Output the (X, Y) coordinate of the center of the cell containing the given text.  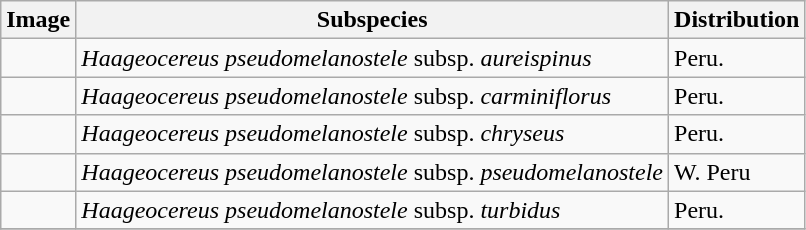
Subspecies (372, 20)
Image (38, 20)
Haageocereus pseudomelanostele subsp. carminiflorus (372, 96)
Haageocereus pseudomelanostele subsp. pseudomelanostele (372, 172)
Haageocereus pseudomelanostele subsp. chryseus (372, 134)
Distribution (737, 20)
Haageocereus pseudomelanostele subsp. turbidus (372, 210)
W. Peru (737, 172)
Haageocereus pseudomelanostele subsp. aureispinus (372, 58)
